Output the [x, y] coordinate of the center of the cell containing the given text.  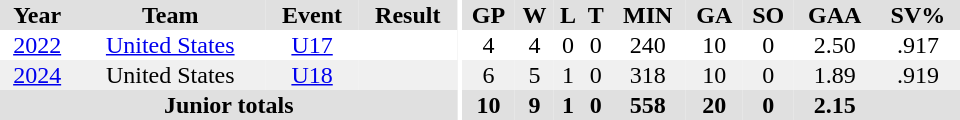
SO [768, 15]
240 [648, 45]
5 [534, 75]
Team [170, 15]
558 [648, 105]
Junior totals [229, 105]
T [596, 15]
.919 [918, 75]
1.89 [835, 75]
GP [488, 15]
GAA [835, 15]
L [568, 15]
2024 [37, 75]
U18 [312, 75]
2.15 [835, 105]
GA [714, 15]
U17 [312, 45]
Event [312, 15]
.917 [918, 45]
Year [37, 15]
MIN [648, 15]
2.50 [835, 45]
W [534, 15]
Result [408, 15]
9 [534, 105]
6 [488, 75]
2022 [37, 45]
318 [648, 75]
20 [714, 105]
SV% [918, 15]
